For the text-containing cell, return its midpoint in (X, Y) coordinate format. 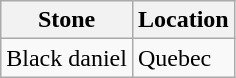
Quebec (183, 58)
Stone (67, 20)
Location (183, 20)
Black daniel (67, 58)
